Return (x, y) of the center of cell containing provided text 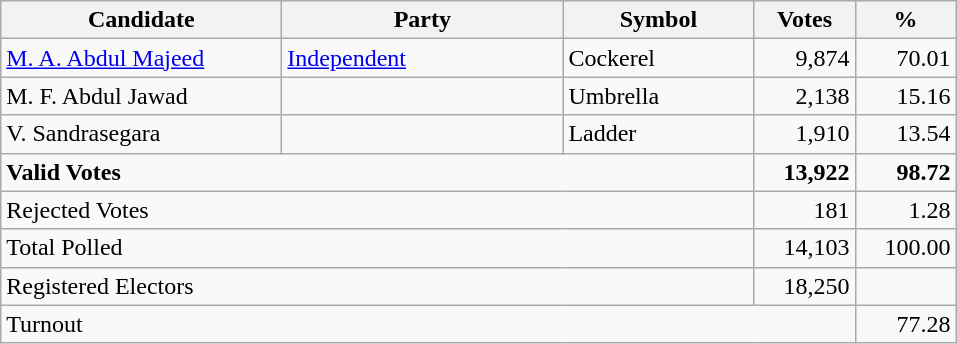
1.28 (906, 210)
Rejected Votes (378, 210)
Umbrella (658, 96)
2,138 (804, 96)
1,910 (804, 134)
M. A. Abdul Majeed (142, 58)
181 (804, 210)
Registered Electors (378, 286)
14,103 (804, 248)
70.01 (906, 58)
77.28 (906, 324)
13,922 (804, 172)
Symbol (658, 20)
Valid Votes (378, 172)
Ladder (658, 134)
15.16 (906, 96)
% (906, 20)
9,874 (804, 58)
Turnout (428, 324)
18,250 (804, 286)
Independent (422, 58)
Total Polled (378, 248)
98.72 (906, 172)
Party (422, 20)
Candidate (142, 20)
13.54 (906, 134)
Cockerel (658, 58)
100.00 (906, 248)
Votes (804, 20)
V. Sandrasegara (142, 134)
M. F. Abdul Jawad (142, 96)
